Identify which cell holds the provided text, then report its [x, y] central coordinate. 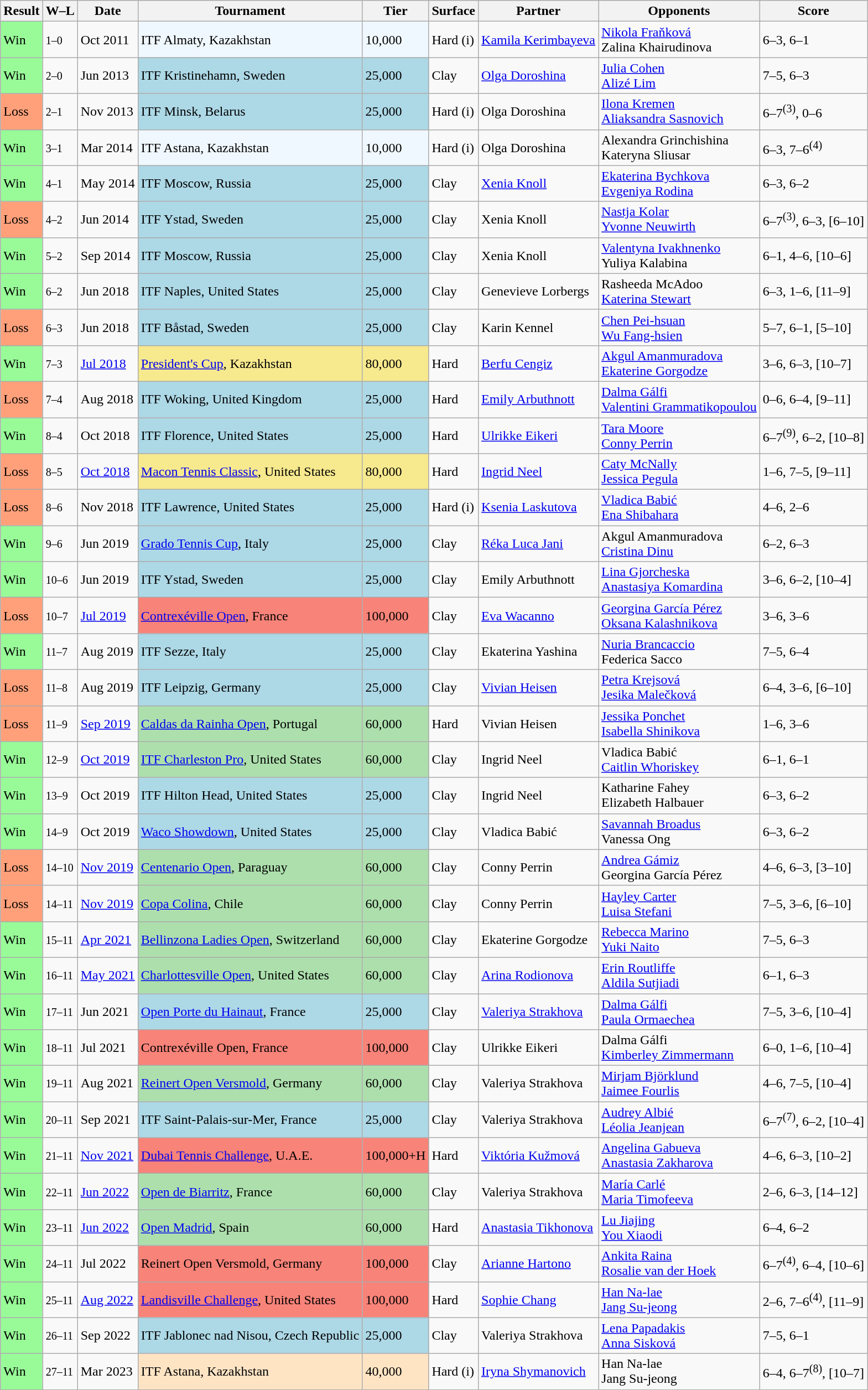
Kamila Kerimbayeva [539, 40]
40,000 [396, 1371]
Sep 2014 [107, 256]
ITF Hilton Head, United States [250, 796]
Tournament [250, 11]
9–6 [60, 543]
6–3, 7–6(4) [813, 147]
6–4, 3–6, [6–10] [813, 687]
Surface [454, 11]
Ekaterina Yashina [539, 652]
Jul 2018 [107, 363]
Valentyna Ivakhnenko Yuliya Kalabina [679, 256]
Macon Tennis Classic, United States [250, 471]
1–0 [60, 40]
Jessika Ponchet Isabella Shinikova [679, 724]
Ankita Raina Rosalie van der Hoek [679, 1264]
Réka Luca Jani [539, 543]
Oct 2011 [107, 40]
14–9 [60, 831]
Mar 2023 [107, 1371]
Rebecca Marino Yuki Naito [679, 940]
Jun 2021 [107, 1012]
Vladica Babić [539, 831]
ITF Leipzig, Germany [250, 687]
ITF Båstad, Sweden [250, 328]
Vladica Babić Caitlin Whoriskey [679, 759]
25–11 [60, 1299]
6–7(3), 6–3, [6–10] [813, 219]
Apr 2021 [107, 940]
Arianne Hartono [539, 1264]
ITF Charleston Pro, United States [250, 759]
6–1, 6–3 [813, 975]
Lena Papadakis Anna Sisková [679, 1336]
5–2 [60, 256]
Hayley Carter Luisa Stefani [679, 903]
6–7(4), 6–4, [10–6] [813, 1264]
Rasheeda McAdoo Katerina Stewart [679, 291]
3–6, 3–6 [813, 615]
2–0 [60, 75]
Genevieve Lorbergs [539, 291]
Open Porte du Hainaut, France [250, 1012]
ITF Almaty, Kazakhstan [250, 40]
Sep 2019 [107, 724]
3–6, 6–3, [10–7] [813, 363]
4–2 [60, 219]
Landisville Challenge, United States [250, 1299]
Dubai Tennis Challenge, U.A.E. [250, 1155]
Ekaterina Bychkova Evgeniya Rodina [679, 184]
6–1, 6–1 [813, 759]
Dalma Gálfi Valentini Grammatikopoulou [679, 400]
23–11 [60, 1227]
7–5, 3–6, [10–4] [813, 1012]
Aug 2018 [107, 400]
Caty McNally Jessica Pegula [679, 471]
Partner [539, 11]
20–11 [60, 1120]
Lu Jiajing You Xiaodi [679, 1227]
Tara Moore Conny Perrin [679, 435]
10–7 [60, 615]
Nikola Fraňková Zalina Khairudinova [679, 40]
100,000+H [396, 1155]
6–3 [60, 328]
7–3 [60, 363]
Sep 2022 [107, 1336]
Anastasia Tikhonova [539, 1227]
Open Madrid, Spain [250, 1227]
6–3, 1–6, [11–9] [813, 291]
Aug 2021 [107, 1083]
Grado Tennis Cup, Italy [250, 543]
ITF Kristinehamn, Sweden [250, 75]
8–5 [60, 471]
0–6, 6–4, [9–11] [813, 400]
ITF Sezze, Italy [250, 652]
Bellinzona Ladies Open, Switzerland [250, 940]
Dalma Gálfi Kimberley Zimmermann [679, 1048]
Copa Colina, Chile [250, 903]
Akgul Amanmuradova Ekaterine Gorgodze [679, 363]
Nov 2013 [107, 112]
W–L [60, 11]
Petra Krejsová Jesika Malečková [679, 687]
3–6, 6–2, [10–4] [813, 580]
Andrea Gámiz Georgina García Pérez [679, 868]
Charlottesville Open, United States [250, 975]
Sophie Chang [539, 1299]
16–11 [60, 975]
21–11 [60, 1155]
María Carlé Maria Timofeeva [679, 1192]
7–4 [60, 400]
Opponents [679, 11]
Date [107, 11]
1–6, 3–6 [813, 724]
17–11 [60, 1012]
Open de Biarritz, France [250, 1192]
1–6, 7–5, [9–11] [813, 471]
ITF Lawrence, United States [250, 508]
ITF Naples, United States [250, 291]
13–9 [60, 796]
18–11 [60, 1048]
Iryna Shymanovich [539, 1371]
Jun 2014 [107, 219]
Waco Showdown, United States [250, 831]
4–6, 7–5, [10–4] [813, 1083]
Result [22, 11]
Jul 2021 [107, 1048]
May 2014 [107, 184]
Nuria Brancaccio Federica Sacco [679, 652]
5–7, 6–1, [5–10] [813, 328]
Caldas da Rainha Open, Portugal [250, 724]
26–11 [60, 1336]
11–9 [60, 724]
Nov 2018 [107, 508]
6–0, 1–6, [10–4] [813, 1048]
Jul 2019 [107, 615]
6–1, 4–6, [10–6] [813, 256]
6–3, 6–1 [813, 40]
Jul 2022 [107, 1264]
Alexandra Grinchishina Kateryna Sliusar [679, 147]
Ekaterine Gorgodze [539, 940]
Ksenia Laskutova [539, 508]
Angelina Gabueva Anastasia Zakharova [679, 1155]
6–2, 6–3 [813, 543]
Savannah Broadus Vanessa Ong [679, 831]
Mirjam Björklund Jaimee Fourlis [679, 1083]
Jun 2013 [107, 75]
22–11 [60, 1192]
Sep 2021 [107, 1120]
Georgina García Pérez Oksana Kalashnikova [679, 615]
May 2021 [107, 975]
27–11 [60, 1371]
Mar 2014 [107, 147]
19–11 [60, 1083]
11–7 [60, 652]
7–5, 6–4 [813, 652]
Karin Kennel [539, 328]
ITF Florence, United States [250, 435]
12–9 [60, 759]
6–4, 6–7(8), [10–7] [813, 1371]
7–5, 3–6, [6–10] [813, 903]
2–6, 6–3, [14–12] [813, 1192]
Julia Cohen Alizé Lim [679, 75]
Dalma Gálfi Paula Ormaechea [679, 1012]
14–11 [60, 903]
ITF Saint-Palais-sur-Mer, France [250, 1120]
Erin Routliffe Aldila Sutjiadi [679, 975]
11–8 [60, 687]
Aug 2022 [107, 1299]
6–2 [60, 291]
3–1 [60, 147]
Akgul Amanmuradova Cristina Dinu [679, 543]
6–7(9), 6–2, [10–8] [813, 435]
Nov 2021 [107, 1155]
4–6, 6–3, [10–2] [813, 1155]
Vladica Babić Ena Shibahara [679, 508]
Audrey Albié Léolia Jeanjean [679, 1120]
15–11 [60, 940]
7–5, 6–1 [813, 1336]
6–7(7), 6–2, [10–4] [813, 1120]
8–4 [60, 435]
8–6 [60, 508]
ITF Minsk, Belarus [250, 112]
Berfu Cengiz [539, 363]
Centenario Open, Paraguay [250, 868]
Tier [396, 11]
Viktória Kužmová [539, 1155]
6–4, 6–2 [813, 1227]
Arina Rodionova [539, 975]
14–10 [60, 868]
Chen Pei-hsuan Wu Fang-hsien [679, 328]
4–6, 2–6 [813, 508]
10–6 [60, 580]
4–1 [60, 184]
Score [813, 11]
Ilona Kremen Aliaksandra Sasnovich [679, 112]
ITF Jablonec nad Nisou, Czech Republic [250, 1336]
Nastja Kolar Yvonne Neuwirth [679, 219]
ITF Woking, United Kingdom [250, 400]
24–11 [60, 1264]
Katharine Fahey Elizabeth Halbauer [679, 796]
2–6, 7–6(4), [11–9] [813, 1299]
Lina Gjorcheska Anastasiya Komardina [679, 580]
4–6, 6–3, [3–10] [813, 868]
2–1 [60, 112]
Eva Wacanno [539, 615]
6–7(3), 0–6 [813, 112]
President's Cup, Kazakhstan [250, 363]
